Determine the [x, y] coordinate at the center of the cell enclosing the given text.  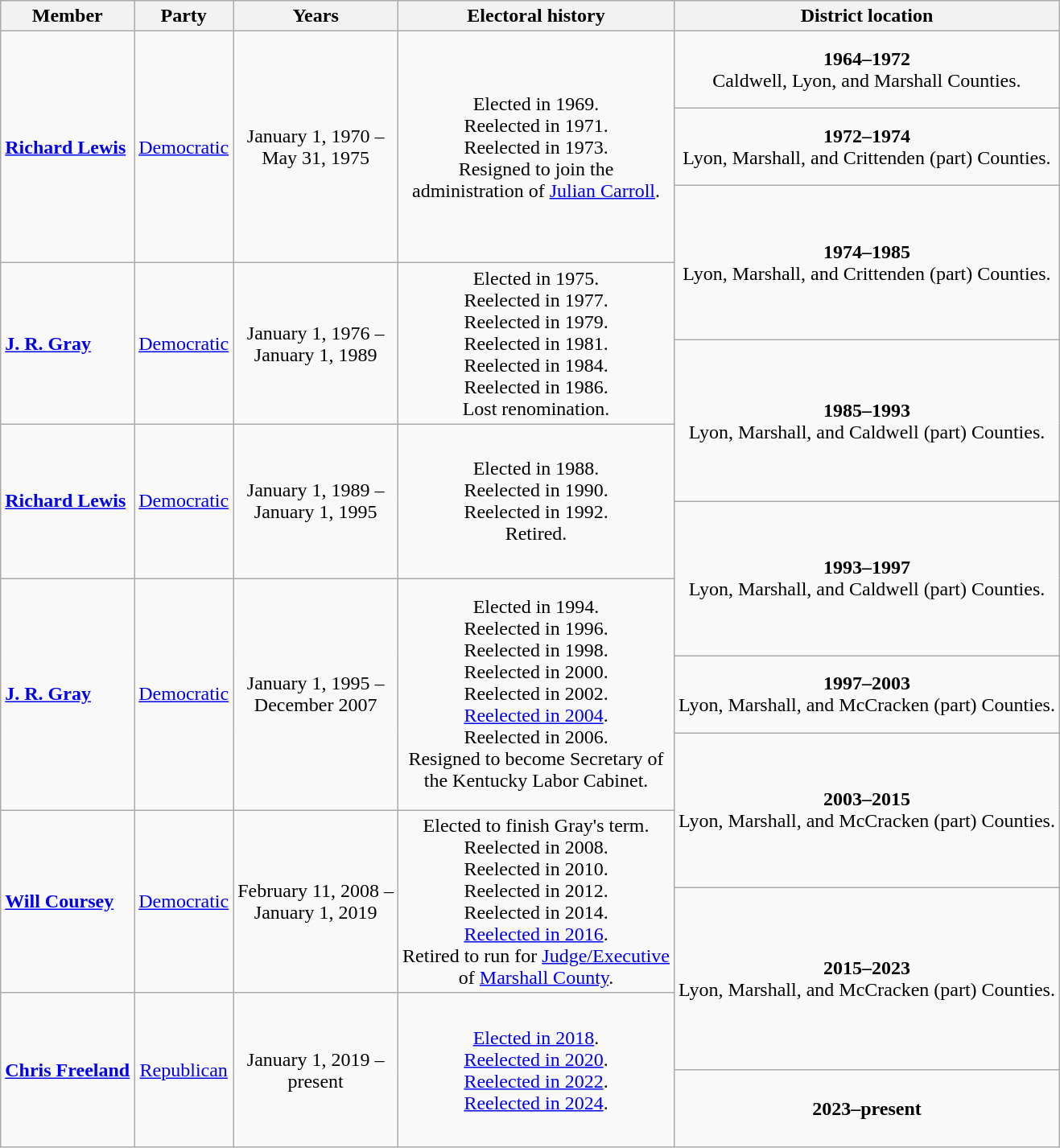
Republican [184, 1070]
January 1, 2019 –present [316, 1070]
District location [868, 16]
1972–1974Lyon, Marshall, and Crittenden (part) Counties. [868, 147]
Party [184, 16]
January 1, 1989 –January 1, 1995 [316, 501]
Will Coursey [68, 901]
1993–1997Lyon, Marshall, and Caldwell (part) Counties. [868, 578]
January 1, 1970 –May 31, 1975 [316, 147]
Elected in 1988.Reelected in 1990.Reelected in 1992.Retired. [536, 501]
1997–2003Lyon, Marshall, and McCracken (part) Counties. [868, 694]
February 11, 2008 –January 1, 2019 [316, 901]
2003–2015Lyon, Marshall, and McCracken (part) Counties. [868, 810]
1974–1985Lyon, Marshall, and Crittenden (part) Counties. [868, 263]
2015–2023Lyon, Marshall, and McCracken (part) Counties. [868, 978]
1985–1993Lyon, Marshall, and Caldwell (part) Counties. [868, 421]
January 1, 1995 –December 2007 [316, 694]
January 1, 1976 –January 1, 1989 [316, 344]
Elected in 2018.Reelected in 2020.Reelected in 2022.Reelected in 2024. [536, 1070]
Member [68, 16]
Electoral history [536, 16]
Chris Freeland [68, 1070]
2023–present [868, 1109]
Years [316, 16]
Elected in 1969.Reelected in 1971.Reelected in 1973.Resigned to join theadministration of Julian Carroll. [536, 147]
Elected in 1975.Reelected in 1977.Reelected in 1979.Reelected in 1981.Reelected in 1984.Reelected in 1986.Lost renomination. [536, 344]
1964–1972Caldwell, Lyon, and Marshall Counties. [868, 70]
